Search for the cell housing the specified text and yield its [x, y] center coordinate. 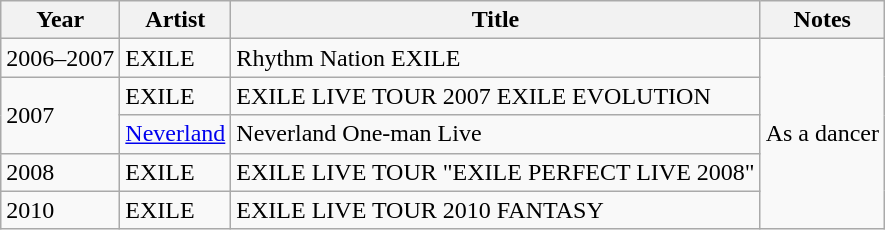
Artist [176, 20]
Rhythm Nation EXILE [496, 58]
EXILE LIVE TOUR "EXILE PERFECT LIVE 2008" [496, 172]
As a dancer [822, 134]
2010 [60, 210]
Year [60, 20]
Neverland One-man Live [496, 134]
2008 [60, 172]
2006–2007 [60, 58]
EXILE LIVE TOUR 2007 EXILE EVOLUTION [496, 96]
EXILE LIVE TOUR 2010 FANTASY [496, 210]
Notes [822, 20]
Title [496, 20]
Neverland [176, 134]
2007 [60, 115]
